Scan for the cell matching the given text and deliver its (X, Y) coordinate at center. 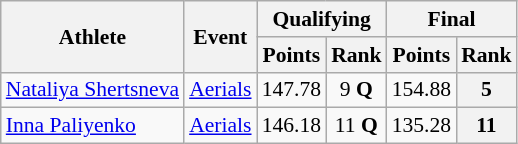
Event (220, 36)
9 Q (356, 90)
135.28 (422, 126)
Athlete (92, 36)
11 Q (356, 126)
147.78 (292, 90)
146.18 (292, 126)
Nataliya Shertsneva (92, 90)
Inna Paliyenko (92, 126)
5 (486, 90)
Final (452, 19)
Qualifying (322, 19)
154.88 (422, 90)
11 (486, 126)
